For the text-containing cell, return its midpoint in (X, Y) coordinate format. 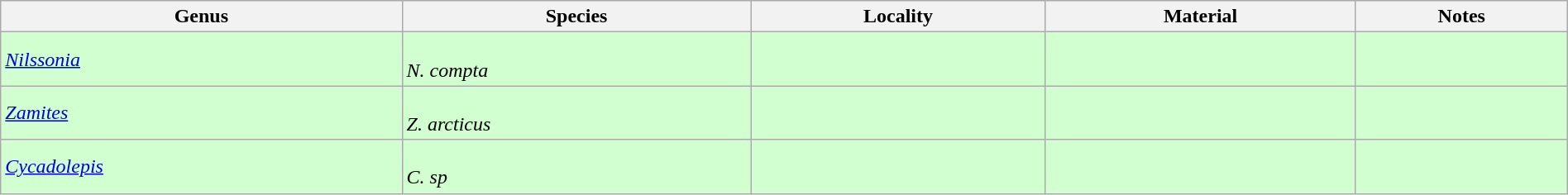
Locality (898, 17)
C. sp (576, 167)
Zamites (202, 112)
Nilssonia (202, 59)
Species (576, 17)
Material (1201, 17)
Genus (202, 17)
Cycadolepis (202, 167)
N. compta (576, 59)
Notes (1461, 17)
Z. arcticus (576, 112)
